Detect which cell encompasses the target text, then output its (x, y) center coordinate. 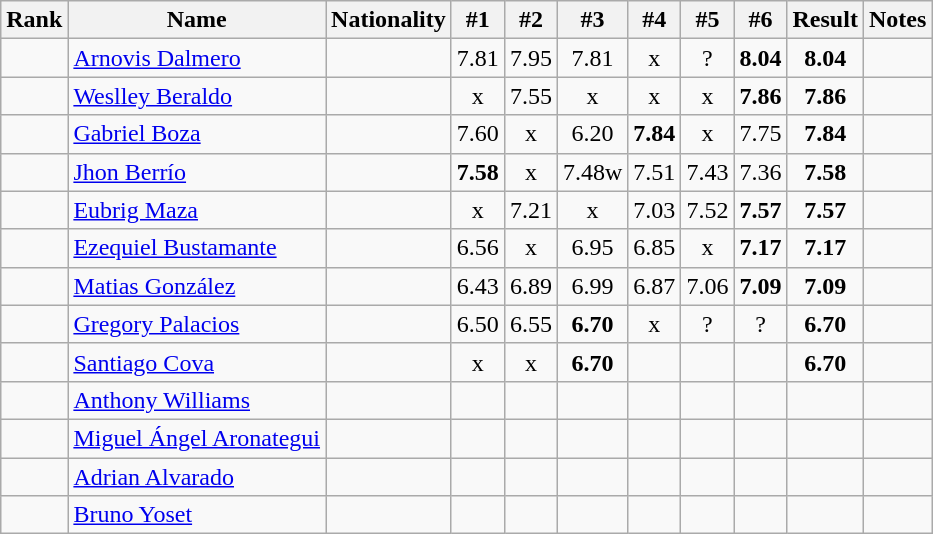
6.20 (592, 134)
7.03 (654, 210)
7.43 (708, 172)
6.89 (530, 286)
Rank (34, 20)
6.95 (592, 248)
6.55 (530, 324)
7.21 (530, 210)
Result (825, 20)
7.51 (654, 172)
Arnovis Dalmero (197, 58)
7.60 (478, 134)
6.43 (478, 286)
Adrian Alvarado (197, 477)
Weslley Beraldo (197, 96)
Gabriel Boza (197, 134)
7.52 (708, 210)
Name (197, 20)
Bruno Yoset (197, 515)
7.75 (760, 134)
Miguel Ángel Aronategui (197, 438)
#4 (654, 20)
Santiago Cova (197, 362)
7.55 (530, 96)
#3 (592, 20)
#5 (708, 20)
#1 (478, 20)
Notes (897, 20)
7.36 (760, 172)
7.95 (530, 58)
7.06 (708, 286)
#6 (760, 20)
Nationality (389, 20)
Gregory Palacios (197, 324)
Ezequiel Bustamante (197, 248)
Anthony Williams (197, 400)
#2 (530, 20)
Matias González (197, 286)
7.48w (592, 172)
6.85 (654, 248)
Eubrig Maza (197, 210)
6.99 (592, 286)
6.87 (654, 286)
6.50 (478, 324)
6.56 (478, 248)
Jhon Berrío (197, 172)
